Search for the cell housing the specified text and yield its (x, y) center coordinate. 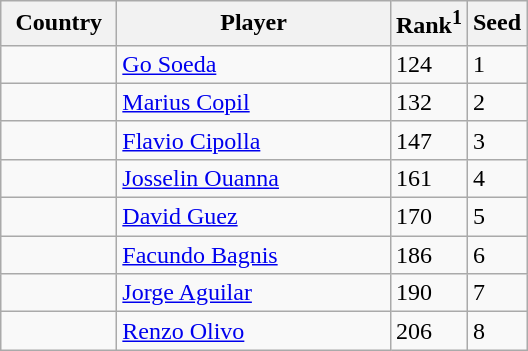
147 (428, 140)
Renzo Olivo (254, 331)
3 (496, 140)
5 (496, 217)
124 (428, 64)
Seed (496, 24)
Flavio Cipolla (254, 140)
Josselin Ouanna (254, 178)
Facundo Bagnis (254, 255)
Player (254, 24)
186 (428, 255)
4 (496, 178)
206 (428, 331)
Country (59, 24)
6 (496, 255)
170 (428, 217)
7 (496, 293)
2 (496, 102)
David Guez (254, 217)
Jorge Aguilar (254, 293)
132 (428, 102)
8 (496, 331)
161 (428, 178)
1 (496, 64)
Go Soeda (254, 64)
Rank1 (428, 24)
Marius Copil (254, 102)
190 (428, 293)
